Pinpoint the cell where the given text exists, returning its [X, Y] midpoint coordinate. 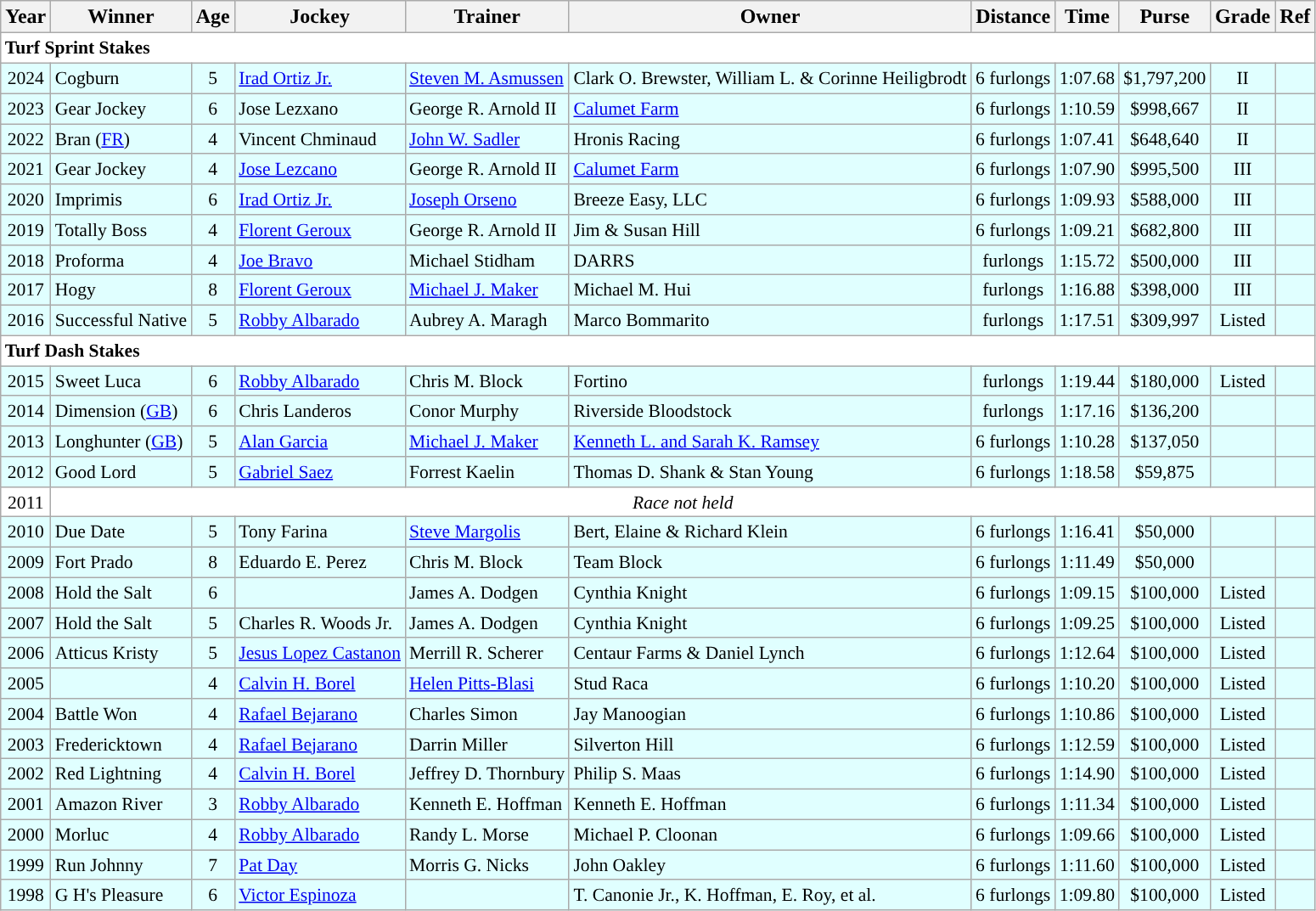
$1,797,200 [1165, 78]
Battle Won [121, 714]
2023 [25, 109]
Grade [1242, 17]
2010 [25, 532]
1:07.68 [1087, 78]
$588,000 [1165, 200]
Team Block [769, 562]
Race not held [683, 502]
$136,200 [1165, 411]
Hogy [121, 290]
Centaur Farms & Daniel Lynch [769, 653]
2001 [25, 804]
1:12.59 [1087, 744]
Merrill R. Scherer [487, 653]
Jay Manoogian [769, 714]
2020 [25, 200]
Jockey [319, 17]
Good Lord [121, 472]
Conor Murphy [487, 411]
2012 [25, 472]
Red Lightning [121, 774]
Darrin Miller [487, 744]
2008 [25, 593]
2011 [25, 502]
1:10.59 [1087, 109]
Randy L. Morse [487, 835]
Steve Margolis [487, 532]
Pat Day [319, 865]
Owner [769, 17]
1:07.90 [1087, 169]
Bran (FR) [121, 139]
1:17.16 [1087, 411]
1:18.58 [1087, 472]
2019 [25, 230]
Stud Raca [769, 683]
2013 [25, 441]
DARRS [769, 260]
Philip S. Maas [769, 774]
1998 [25, 895]
1:19.44 [1087, 381]
Helen Pitts-Blasi [487, 683]
2015 [25, 381]
Jeffrey D. Thornbury [487, 774]
John W. Sadler [487, 139]
2006 [25, 653]
Successful Native [121, 320]
1:11.49 [1087, 562]
Due Date [121, 532]
Ref [1296, 17]
2014 [25, 411]
Distance [1014, 17]
Clark O. Brewster, William L. & Corinne Heiligbrodt [769, 78]
Aubrey A. Maragh [487, 320]
2005 [25, 683]
Charles Simon [487, 714]
2024 [25, 78]
2018 [25, 260]
7 [212, 865]
Vincent Chminaud [319, 139]
Morluc [121, 835]
1:11.60 [1087, 865]
$998,667 [1165, 109]
Michael M. Hui [769, 290]
2007 [25, 623]
3 [212, 804]
Jose Lezxano [319, 109]
$398,000 [1165, 290]
2021 [25, 169]
Purse [1165, 17]
1:10.86 [1087, 714]
1:12.64 [1087, 653]
Atticus Kristy [121, 653]
Joe Bravo [319, 260]
1:11.34 [1087, 804]
Chris Landeros [319, 411]
Turf Dash Stakes [658, 351]
1:16.88 [1087, 290]
2016 [25, 320]
2002 [25, 774]
Jim & Susan Hill [769, 230]
1:15.72 [1087, 260]
1:09.80 [1087, 895]
Fort Prado [121, 562]
Sweet Luca [121, 381]
Thomas D. Shank & Stan Young [769, 472]
$682,800 [1165, 230]
Bert, Elaine & Richard Klein [769, 532]
Kenneth L. and Sarah K. Ramsey [769, 441]
Michael Stidham [487, 260]
2003 [25, 744]
2022 [25, 139]
2017 [25, 290]
Marco Bommarito [769, 320]
Tony Farina [319, 532]
G H's Pleasure [121, 895]
Time [1087, 17]
Imprimis [121, 200]
Morris G. Nicks [487, 865]
2009 [25, 562]
Fortino [769, 381]
$137,050 [1165, 441]
1:14.90 [1087, 774]
Jose Lezcano [319, 169]
T. Canonie Jr., K. Hoffman, E. Roy, et al. [769, 895]
2004 [25, 714]
Joseph Orseno [487, 200]
1:07.41 [1087, 139]
$500,000 [1165, 260]
Longhunter (GB) [121, 441]
$309,997 [1165, 320]
Hronis Racing [769, 139]
Year [25, 17]
Dimension (GB) [121, 411]
Victor Espinoza [319, 895]
1:09.93 [1087, 200]
John Oakley [769, 865]
$648,640 [1165, 139]
1:09.66 [1087, 835]
Gabriel Saez [319, 472]
1:17.51 [1087, 320]
Fredericktown [121, 744]
1:09.25 [1087, 623]
Eduardo E. Perez [319, 562]
Trainer [487, 17]
Michael P. Cloonan [769, 835]
$995,500 [1165, 169]
1999 [25, 865]
Jesus Lopez Castanon [319, 653]
Forrest Kaelin [487, 472]
Cogburn [121, 78]
Breeze Easy, LLC [769, 200]
Age [212, 17]
Charles R. Woods Jr. [319, 623]
Winner [121, 17]
$180,000 [1165, 381]
1:10.20 [1087, 683]
Silverton Hill [769, 744]
Totally Boss [121, 230]
Riverside Bloodstock [769, 411]
2000 [25, 835]
Alan Garcia [319, 441]
1:10.28 [1087, 441]
Amazon River [121, 804]
1:16.41 [1087, 532]
Proforma [121, 260]
Turf Sprint Stakes [658, 48]
1:09.21 [1087, 230]
1:09.15 [1087, 593]
$59,875 [1165, 472]
Run Johnny [121, 865]
Steven M. Asmussen [487, 78]
